Locate the cell with the specified text and output its (x, y) center coordinate. 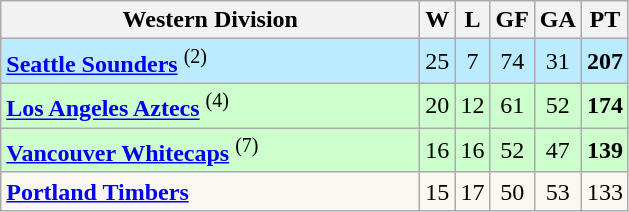
31 (558, 62)
53 (558, 191)
Portland Timbers (210, 191)
GF (512, 20)
47 (558, 150)
GA (558, 20)
L (472, 20)
Western Division (210, 20)
20 (438, 106)
174 (604, 106)
Seattle Sounders (2) (210, 62)
61 (512, 106)
139 (604, 150)
17 (472, 191)
207 (604, 62)
50 (512, 191)
12 (472, 106)
15 (438, 191)
7 (472, 62)
74 (512, 62)
133 (604, 191)
Los Angeles Aztecs (4) (210, 106)
PT (604, 20)
25 (438, 62)
Vancouver Whitecaps (7) (210, 150)
W (438, 20)
